Return the (X, Y) coordinate for the center point of the cell that contains the specified text.  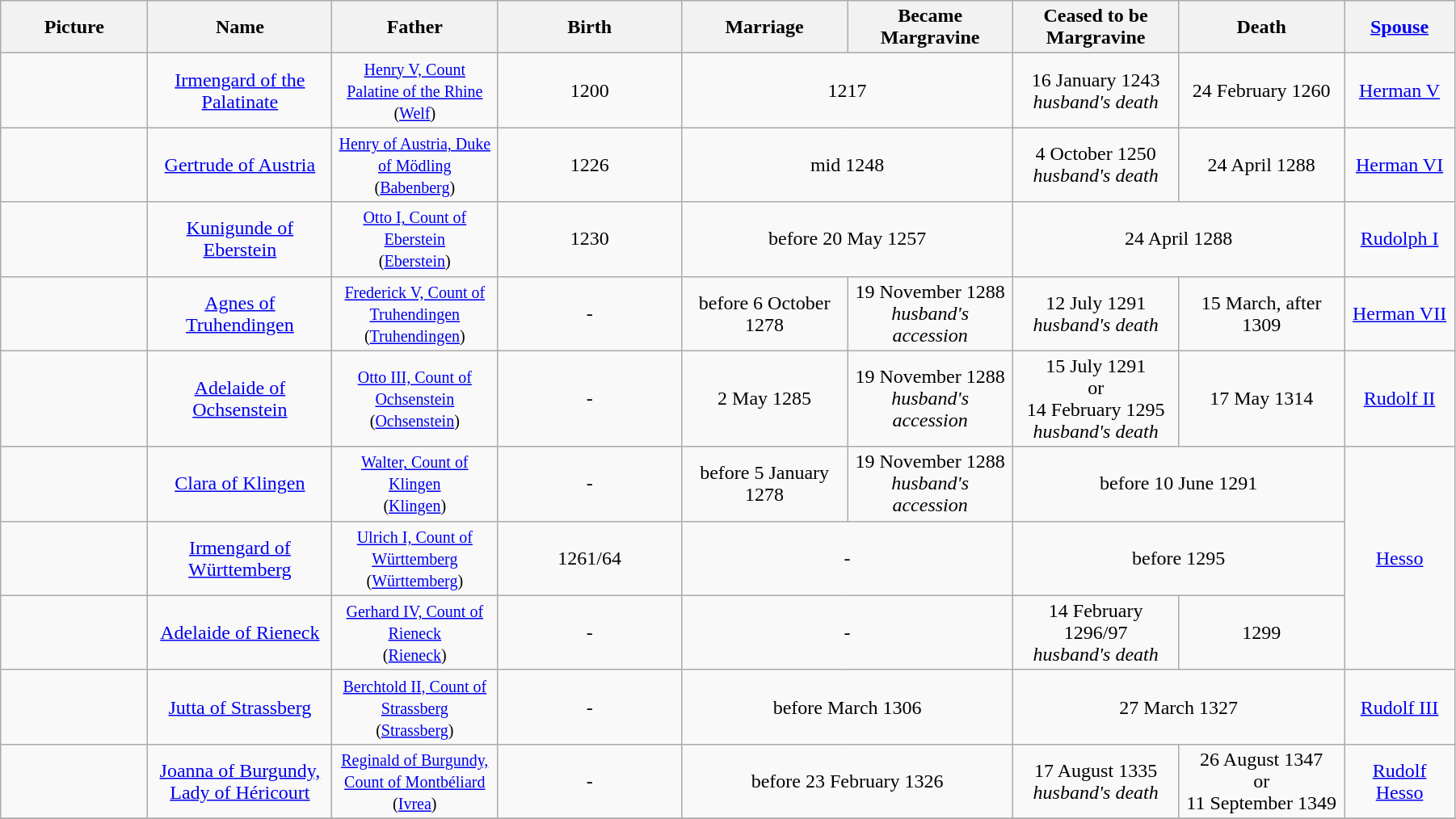
Death (1262, 27)
Rudolf II (1399, 399)
24 February 1260 (1262, 90)
Herman V (1399, 90)
Frederick V, Count of Truhendingen(Truhendingen) (415, 313)
Clara of Klingen (240, 484)
Herman VI (1399, 165)
Berchtold II, Count of Strassberg(Strassberg) (415, 707)
Henry of Austria, Duke of Mödling(Babenberg) (415, 165)
Agnes of Truhendingen (240, 313)
2 May 1285 (764, 399)
Gertrude of Austria (240, 165)
27 March 1327 (1179, 707)
Became Margravine (931, 27)
before 20 May 1257 (848, 239)
26 August 1347or11 September 1349 (1262, 781)
before 23 February 1326 (848, 781)
Ceased to be Margravine (1096, 27)
Walter, Count of Klingen(Klingen) (415, 484)
Picture (74, 27)
mid 1248 (848, 165)
before 6 October 1278 (764, 313)
Gerhard IV, Count of Rieneck(Rieneck) (415, 632)
Rudolph I (1399, 239)
12 July 1291husband's death (1096, 313)
1230 (590, 239)
17 May 1314 (1262, 399)
Hesso (1399, 558)
16 January 1243husband's death (1096, 90)
Birth (590, 27)
Adelaide of Rieneck (240, 632)
Reginald of Burgundy, Count of Montbéliard(Ivrea) (415, 781)
Jutta of Strassberg (240, 707)
1261/64 (590, 558)
Ulrich I, Count of Württemberg(Württemberg) (415, 558)
Otto III, Count of Ochsenstein(Ochsenstein) (415, 399)
Otto I, Count of Eberstein(Eberstein) (415, 239)
Rudolf Hesso (1399, 781)
15 July 1291or14 February 1295husband's death (1096, 399)
before 5 January 1278 (764, 484)
Marriage (764, 27)
Irmengard of Württemberg (240, 558)
before March 1306 (848, 707)
1226 (590, 165)
before 10 June 1291 (1179, 484)
14 February 1296/97husband's death (1096, 632)
Spouse (1399, 27)
before 1295 (1179, 558)
Father (415, 27)
4 October 1250husband's death (1096, 165)
Adelaide of Ochsenstein (240, 399)
Name (240, 27)
1217 (848, 90)
Irmengard of the Palatinate (240, 90)
Herman VII (1399, 313)
Rudolf III (1399, 707)
Kunigunde of Eberstein (240, 239)
1200 (590, 90)
Henry V, Count Palatine of the Rhine(Welf) (415, 90)
1299 (1262, 632)
15 March, after 1309 (1262, 313)
Joanna of Burgundy, Lady of Héricourt (240, 781)
17 August 1335husband's death (1096, 781)
